Return the [X, Y] coordinate for the center point of the cell that contains the specified text.  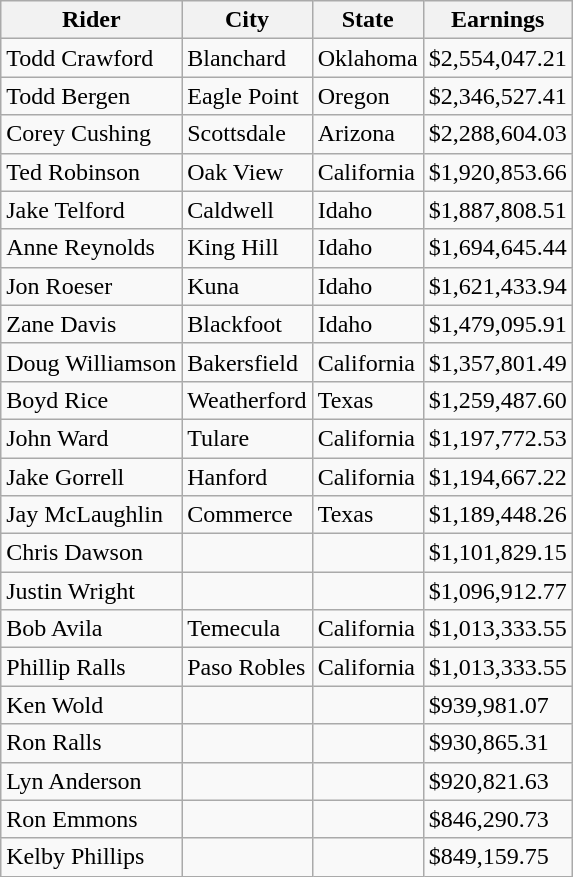
Bob Avila [92, 629]
Paso Robles [247, 667]
Kuna [247, 286]
$1,194,667.22 [498, 477]
Hanford [247, 477]
Chris Dawson [92, 553]
$920,821.63 [498, 781]
$849,159.75 [498, 857]
$1,259,487.60 [498, 400]
$1,694,645.44 [498, 248]
Arizona [368, 134]
Jake Gorrell [92, 477]
$1,096,912.77 [498, 591]
Ron Ralls [92, 743]
$1,621,433.94 [498, 286]
State [368, 20]
Anne Reynolds [92, 248]
$1,197,772.53 [498, 438]
Blackfoot [247, 324]
$939,981.07 [498, 705]
Jake Telford [92, 210]
City [247, 20]
Boyd Rice [92, 400]
Jay McLaughlin [92, 515]
$1,479,095.91 [498, 324]
Corey Cushing [92, 134]
Scottsdale [247, 134]
Weatherford [247, 400]
$1,887,808.51 [498, 210]
Rider [92, 20]
John Ward [92, 438]
Todd Bergen [92, 96]
Ted Robinson [92, 172]
Caldwell [247, 210]
Bakersfield [247, 362]
Ken Wold [92, 705]
Eagle Point [247, 96]
Earnings [498, 20]
$1,357,801.49 [498, 362]
Todd Crawford [92, 58]
Blanchard [247, 58]
Zane Davis [92, 324]
Oklahoma [368, 58]
Ron Emmons [92, 819]
Doug Williamson [92, 362]
$2,346,527.41 [498, 96]
Jon Roeser [92, 286]
$1,920,853.66 [498, 172]
Commerce [247, 515]
$2,288,604.03 [498, 134]
Temecula [247, 629]
$930,865.31 [498, 743]
Tulare [247, 438]
Oregon [368, 96]
Justin Wright [92, 591]
$1,189,448.26 [498, 515]
Phillip Ralls [92, 667]
King Hill [247, 248]
Kelby Phillips [92, 857]
Lyn Anderson [92, 781]
$1,101,829.15 [498, 553]
$2,554,047.21 [498, 58]
Oak View [247, 172]
$846,290.73 [498, 819]
